Extract the (X, Y) coordinate from the center of the cell holding the provided text.  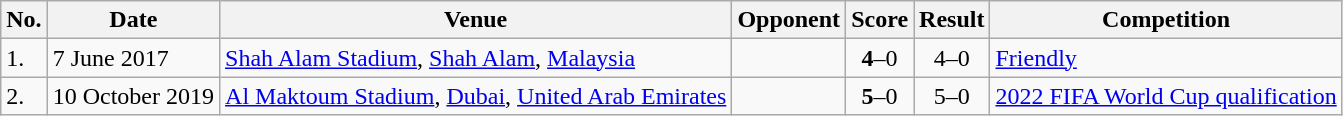
10 October 2019 (133, 96)
Shah Alam Stadium, Shah Alam, Malaysia (476, 58)
Date (133, 20)
7 June 2017 (133, 58)
2. (24, 96)
Competition (1166, 20)
1. (24, 58)
2022 FIFA World Cup qualification (1166, 96)
Venue (476, 20)
Al Maktoum Stadium, Dubai, United Arab Emirates (476, 96)
No. (24, 20)
Opponent (789, 20)
Result (952, 20)
Score (880, 20)
Friendly (1166, 58)
